Detect which cell encompasses the target text, then output its (x, y) center coordinate. 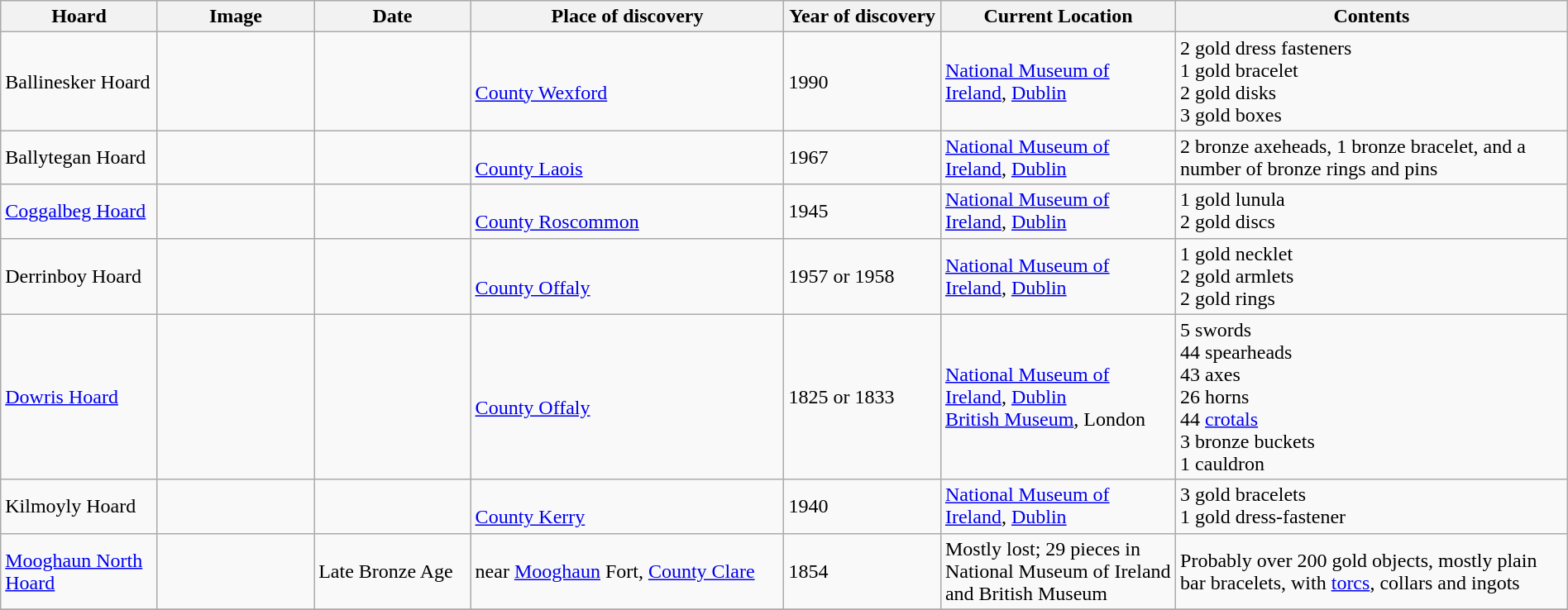
Image (235, 17)
1825 or 1833 (862, 397)
1 gold necklet2 gold armlets2 gold rings (1372, 276)
Mostly lost; 29 pieces in National Museum of Ireland and British Museum (1058, 571)
Hoard (79, 17)
near Mooghaun Fort, County Clare (627, 571)
2 gold dress fasteners1 gold bracelet2 gold disks3 gold boxes (1372, 81)
5 swords44 spearheads43 axes26 horns44 crotals3 bronze buckets1 cauldron (1372, 397)
1990 (862, 81)
Current Location (1058, 17)
Date (392, 17)
1940 (862, 506)
1 gold lunula2 gold discs (1372, 212)
County Roscommon (627, 212)
Late Bronze Age (392, 571)
1945 (862, 212)
Contents (1372, 17)
3 gold bracelets1 gold dress-fastener (1372, 506)
County Kerry (627, 506)
1967 (862, 157)
Ballinesker Hoard (79, 81)
1854 (862, 571)
Coggalbeg Hoard (79, 212)
County Laois (627, 157)
Ballytegan Hoard (79, 157)
Mooghaun North Hoard (79, 571)
1957 or 1958 (862, 276)
National Museum of Ireland, DublinBritish Museum, London (1058, 397)
Derrinboy Hoard (79, 276)
Dowris Hoard (79, 397)
County Wexford (627, 81)
Year of discovery (862, 17)
Probably over 200 gold objects, mostly plain bar bracelets, with torcs, collars and ingots (1372, 571)
Kilmoyly Hoard (79, 506)
2 bronze axeheads, 1 bronze bracelet, and a number of bronze rings and pins (1372, 157)
Place of discovery (627, 17)
